From the cell containing the given text, extract its center point as (X, Y) coordinate. 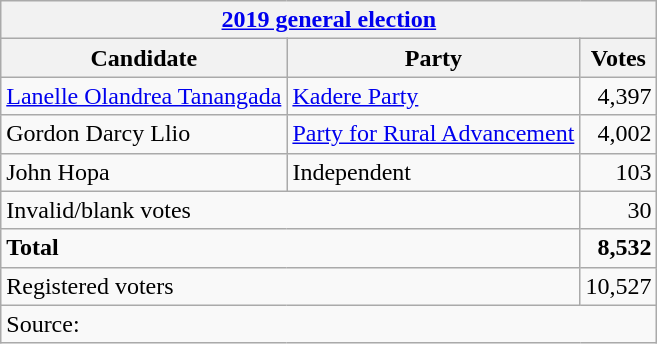
Total (290, 248)
4,397 (618, 96)
John Hopa (144, 172)
10,527 (618, 286)
Invalid/blank votes (290, 210)
Party for Rural Advancement (434, 134)
103 (618, 172)
Lanelle Olandrea Tanangada (144, 96)
4,002 (618, 134)
Source: (329, 324)
8,532 (618, 248)
Gordon Darcy Llio (144, 134)
2019 general election (329, 20)
30 (618, 210)
Votes (618, 58)
Registered voters (290, 286)
Independent (434, 172)
Kadere Party (434, 96)
Candidate (144, 58)
Party (434, 58)
